Identify which cell holds the provided text, then report its (X, Y) central coordinate. 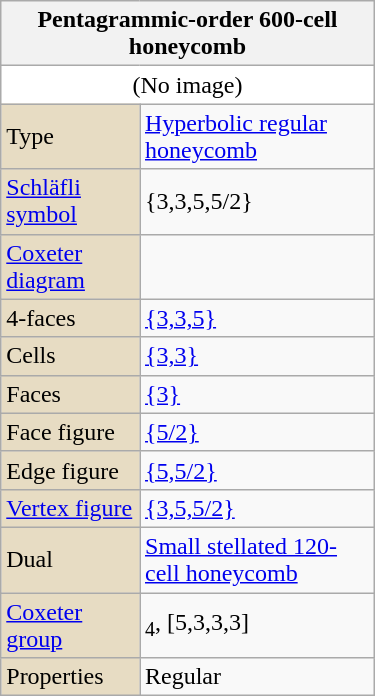
Properties (70, 677)
Edge figure (70, 470)
{3,5,5/2} (258, 508)
{5,5/2} (258, 470)
Faces (70, 394)
{3} (258, 394)
Cells (70, 356)
Vertex figure (70, 508)
Pentagrammic-order 600-cell honeycomb (188, 34)
{3,3,5} (258, 318)
Small stellated 120-cell honeycomb (258, 560)
Hyperbolic regular honeycomb (258, 136)
Dual (70, 560)
Coxeter group (70, 624)
4-faces (70, 318)
{5/2} (258, 432)
4, [5,3,3,3] (258, 624)
Regular (258, 677)
Coxeter diagram (70, 266)
{3,3} (258, 356)
(No image) (188, 85)
Face figure (70, 432)
{3,3,5,5/2} (258, 202)
Schläfli symbol (70, 202)
Type (70, 136)
